Determine the [x, y] coordinate at the center of the cell enclosing the given text.  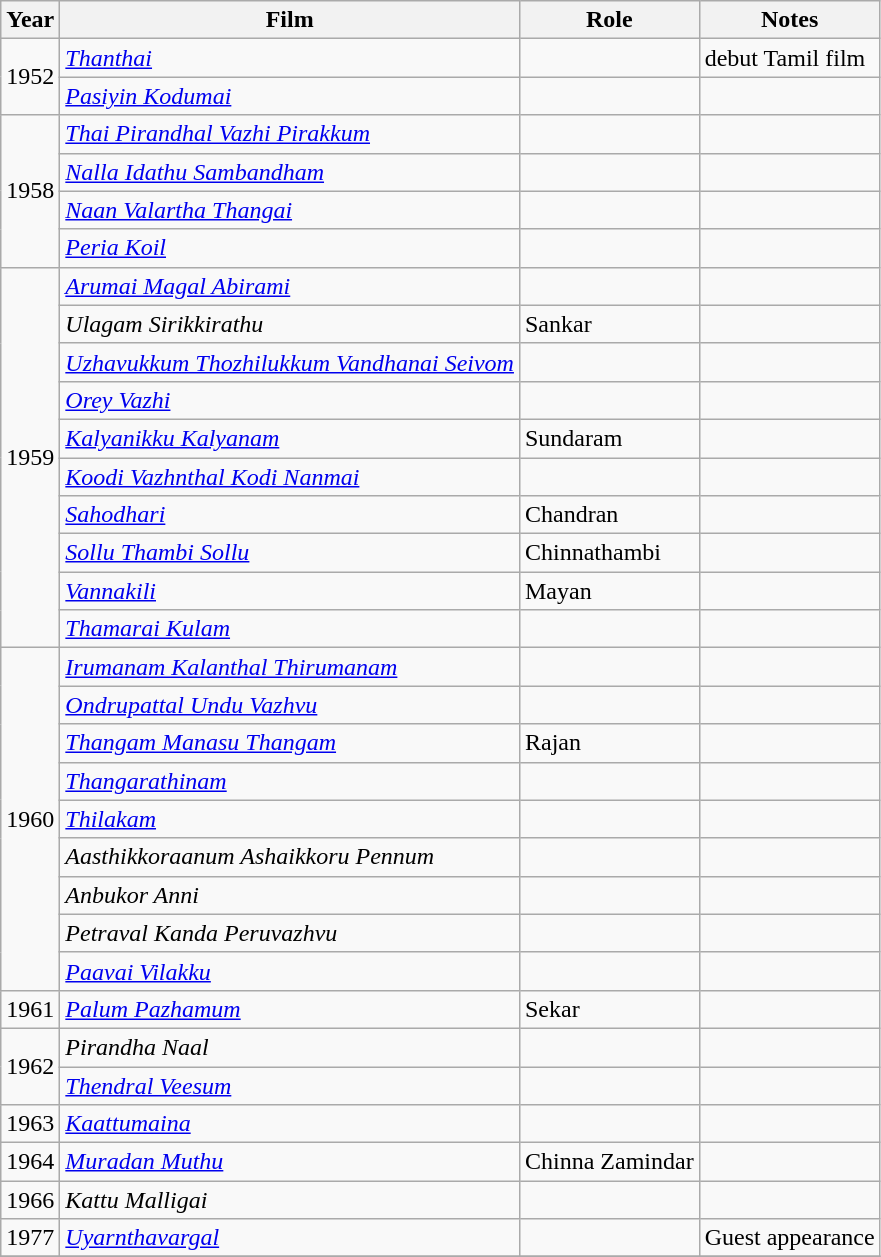
Chandran [609, 515]
1961 [30, 1009]
Palum Pazhamum [290, 1009]
Mayan [609, 591]
1958 [30, 191]
Sahodhari [290, 515]
1962 [30, 1066]
Role [609, 20]
Naan Valartha Thangai [290, 210]
Pirandha Naal [290, 1047]
1952 [30, 77]
Thangarathinam [290, 781]
Irumanam Kalanthal Thirumanam [290, 667]
Kattu Malligai [290, 1200]
Thilakam [290, 819]
Thendral Veesum [290, 1085]
1963 [30, 1124]
Uyarnthavargal [290, 1238]
Arumai Magal Abirami [290, 286]
Muradan Muthu [290, 1162]
1960 [30, 820]
1977 [30, 1238]
Kaattumaina [290, 1124]
Uzhavukkum Thozhilukkum Vandhanai Seivom [290, 362]
Rajan [609, 743]
Aasthikkoraanum Ashaikkoru Pennum [290, 857]
Pasiyin Kodumai [290, 96]
Notes [790, 20]
Year [30, 20]
Koodi Vazhnthal Kodi Nanmai [290, 477]
debut Tamil film [790, 58]
1964 [30, 1162]
Chinnathambi [609, 553]
1966 [30, 1200]
Thai Pirandhal Vazhi Pirakkum [290, 134]
Sundaram [609, 438]
Ondrupattal Undu Vazhvu [290, 705]
Paavai Vilakku [290, 971]
Sankar [609, 324]
1959 [30, 458]
Thangam Manasu Thangam [290, 743]
Kalyanikku Kalyanam [290, 438]
Film [290, 20]
Thanthai [290, 58]
Ulagam Sirikkirathu [290, 324]
Nalla Idathu Sambandham [290, 172]
Guest appearance [790, 1238]
Chinna Zamindar [609, 1162]
Thamarai Kulam [290, 629]
Peria Koil [290, 248]
Petraval Kanda Peruvazhvu [290, 933]
Vannakili [290, 591]
Sollu Thambi Sollu [290, 553]
Anbukor Anni [290, 895]
Orey Vazhi [290, 400]
Sekar [609, 1009]
